Determine the [x, y] coordinate at the center of the cell enclosing the given text.  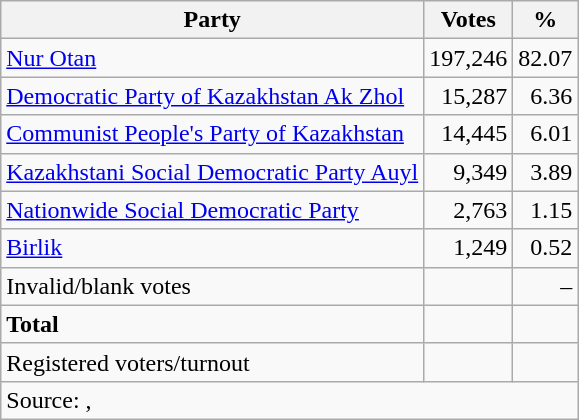
1,249 [468, 248]
Invalid/blank votes [212, 286]
0.52 [546, 248]
Nur Otan [212, 58]
% [546, 20]
15,287 [468, 96]
14,445 [468, 134]
9,349 [468, 172]
1.15 [546, 210]
3.89 [546, 172]
Source: , [290, 400]
6.01 [546, 134]
Democratic Party of Kazakhstan Ak Zhol [212, 96]
2,763 [468, 210]
197,246 [468, 58]
82.07 [546, 58]
Total [212, 324]
Communist People's Party of Kazakhstan [212, 134]
Kazakhstani Social Democratic Party Auyl [212, 172]
Birlik [212, 248]
Votes [468, 20]
6.36 [546, 96]
Nationwide Social Democratic Party [212, 210]
Party [212, 20]
– [546, 286]
Registered voters/turnout [212, 362]
